Determine the (X, Y) coordinate at the center of the cell enclosing the given text.  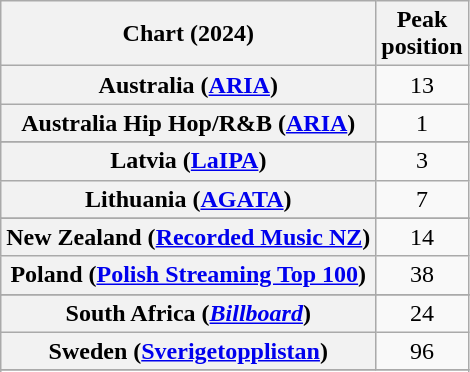
South Africa (Billboard) (188, 313)
Poland (Polish Streaming Top 100) (188, 275)
3 (422, 161)
13 (422, 85)
Lithuania (AGATA) (188, 199)
96 (422, 351)
Australia Hip Hop/R&B (ARIA) (188, 123)
14 (422, 237)
Chart (2024) (188, 34)
New Zealand (Recorded Music NZ) (188, 237)
1 (422, 123)
Latvia (LaIPA) (188, 161)
Sweden (Sverigetopplistan) (188, 351)
Peakposition (422, 34)
24 (422, 313)
7 (422, 199)
38 (422, 275)
Australia (ARIA) (188, 85)
